Extract the [x, y] coordinate from the center of the cell holding the provided text.  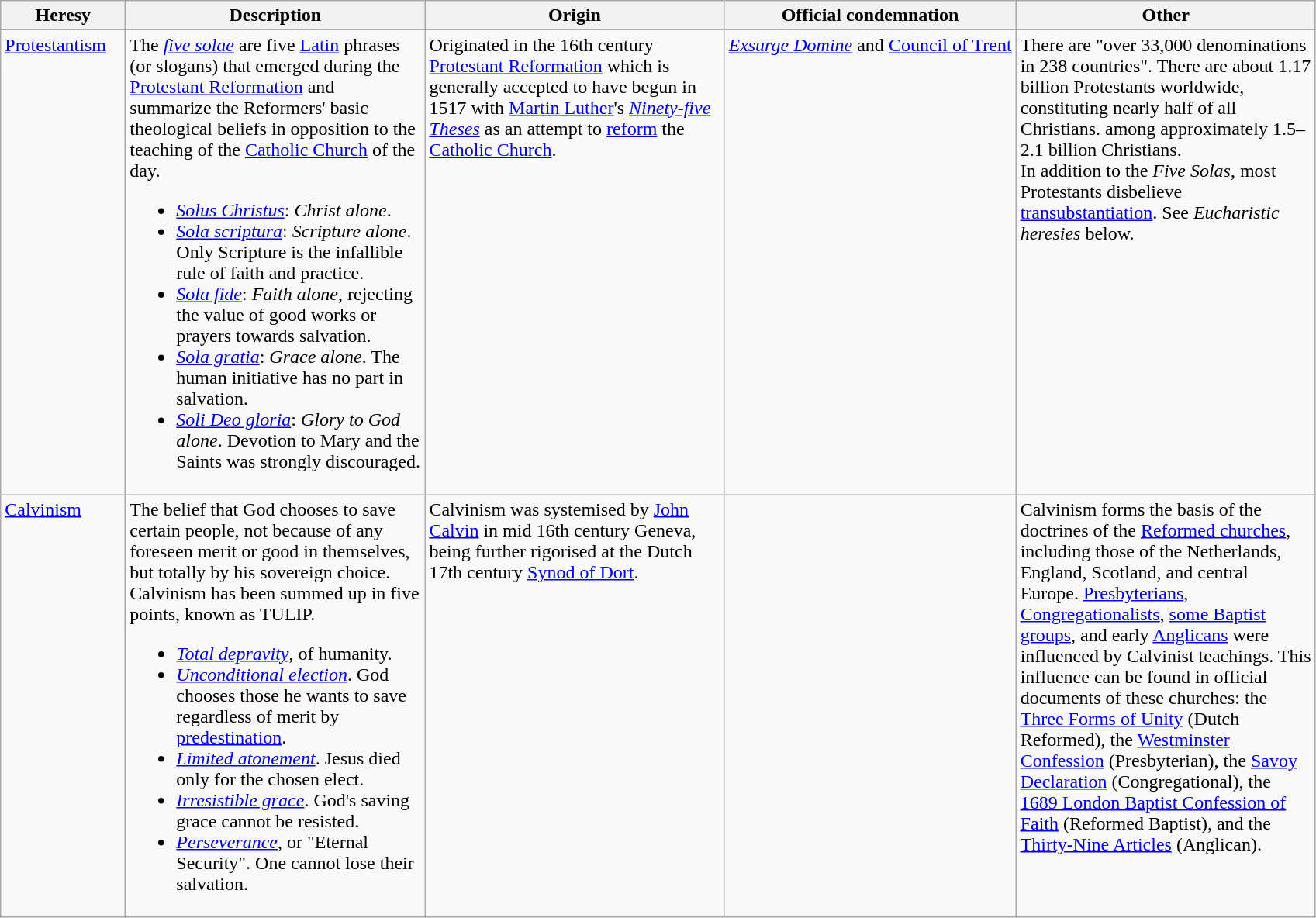
Calvinism [64, 706]
Heresy [64, 16]
Description [275, 16]
Calvinism was systemised by John Calvin in mid 16th century Geneva, being further rigorised at the Dutch 17th century Synod of Dort. [575, 706]
Origin [575, 16]
Other [1166, 16]
Protestantism [64, 262]
Exsurge Domine and Council of Trent [870, 262]
Official condemnation [870, 16]
